Provide the [X, Y] coordinate of the cell's center where the given text is located.  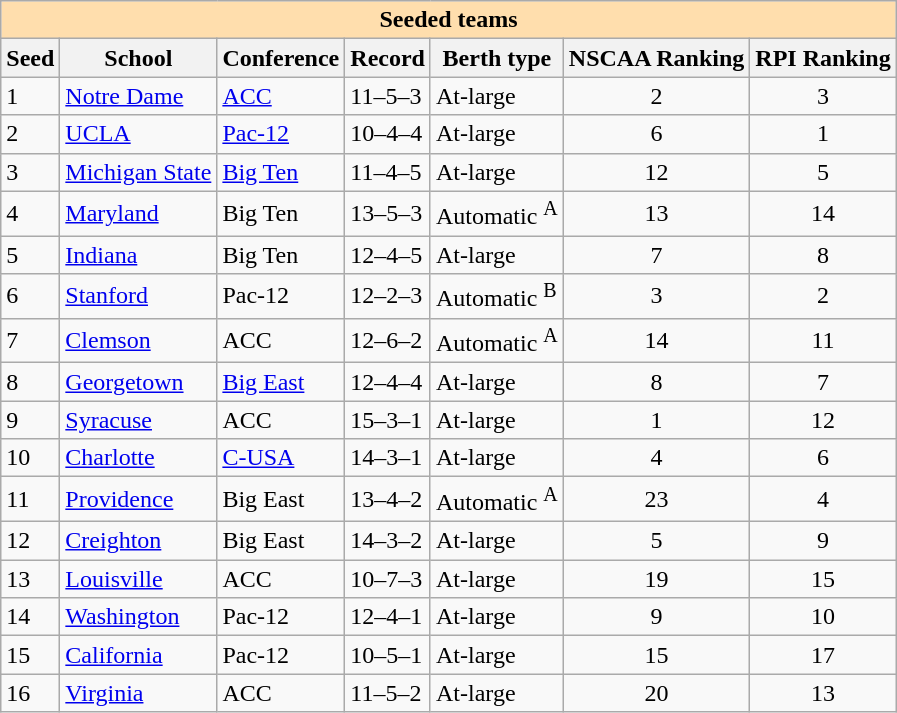
Conference [281, 58]
Virginia [138, 693]
Providence [138, 500]
UCLA [138, 134]
13–4–2 [388, 500]
Charlotte [138, 458]
19 [656, 579]
12–4–5 [388, 255]
Louisville [138, 579]
12–4–1 [388, 617]
12–2–3 [388, 296]
Washington [138, 617]
17 [823, 655]
10–7–3 [388, 579]
14–3–1 [388, 458]
Seeded teams [448, 20]
23 [656, 500]
15–3–1 [388, 420]
20 [656, 693]
Automatic B [496, 296]
11–5–3 [388, 96]
NSCAA Ranking [656, 58]
14–3–2 [388, 541]
Syracuse [138, 420]
C-USA [281, 458]
Maryland [138, 214]
School [138, 58]
Stanford [138, 296]
Seed [30, 58]
Indiana [138, 255]
Clemson [138, 340]
California [138, 655]
12–4–4 [388, 382]
12–6–2 [388, 340]
Michigan State [138, 172]
11–4–5 [388, 172]
13–5–3 [388, 214]
Georgetown [138, 382]
Record [388, 58]
10–5–1 [388, 655]
RPI Ranking [823, 58]
16 [30, 693]
Notre Dame [138, 96]
10–4–4 [388, 134]
11–5–2 [388, 693]
Creighton [138, 541]
Berth type [496, 58]
